Output the (x, y) coordinate of the center of the cell containing the given text.  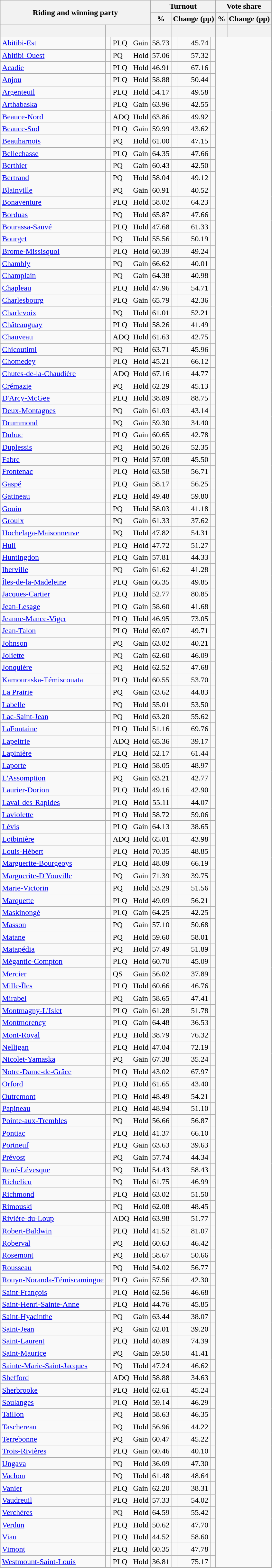
51.50 (194, 1194)
57.32 (194, 55)
62.61 (161, 1390)
50.44 (194, 80)
Richelieu (53, 1182)
60.65 (161, 435)
46.95 (161, 619)
73.05 (194, 619)
64.48 (161, 1023)
56.71 (194, 472)
Bourassa-Sauvé (53, 227)
48.94 (161, 1108)
80.85 (194, 594)
55.62 (194, 716)
Saint-Henri-Sainte-Anne (53, 1304)
53.70 (194, 680)
38.79 (161, 1035)
Mercier (53, 974)
Maskinongé (53, 912)
61.03 (161, 410)
42.75 (194, 337)
54.31 (194, 533)
Verchères (53, 1512)
Chutes-de-la-Chaudière (53, 374)
Nicolet-Yamaska (53, 1059)
58.67 (161, 1255)
Nelligan (53, 1047)
48.64 (194, 1476)
Taschereau (53, 1427)
Hull (53, 545)
Rivière-du-Loup (53, 1219)
35.24 (194, 1059)
63.98 (161, 1219)
Shefford (53, 1378)
LaFontaine (53, 729)
55.42 (194, 1512)
63.96 (161, 104)
45.22 (194, 1439)
Brome-Missisquoi (53, 251)
61.00 (161, 141)
René-Lévesque (53, 1170)
50.62 (161, 1525)
49.09 (161, 900)
60.63 (161, 1243)
46.09 (194, 655)
55.01 (161, 704)
Robert-Baldwin (53, 1231)
50.26 (161, 447)
Bertrand (53, 178)
49.12 (194, 178)
49.58 (194, 92)
Papineau (53, 1108)
52.35 (194, 447)
60.46 (161, 1451)
Drummond (53, 423)
Kamouraska-Témiscouata (53, 680)
46.42 (194, 1243)
58.17 (161, 484)
Gaspé (53, 484)
66.19 (194, 863)
58.02 (161, 202)
66.35 (161, 582)
64.25 (161, 912)
36.09 (161, 1463)
Saint-Maurice (53, 1353)
39.63 (194, 1145)
58.05 (161, 766)
Vote share (243, 6)
67.38 (161, 1059)
Labelle (53, 704)
58.03 (161, 508)
58.72 (161, 815)
Borduas (53, 215)
59.50 (161, 1353)
46.29 (194, 1402)
49.48 (161, 496)
45.85 (194, 1304)
58.04 (161, 178)
44.83 (194, 692)
49.85 (194, 582)
Champlain (53, 276)
Marguerite-Bourgeoys (53, 863)
Mégantic-Compton (53, 962)
Jean-Talon (53, 631)
57.81 (161, 558)
Marguerite-D'Youville (53, 876)
Orford (53, 1084)
L'Assomption (53, 778)
65.36 (161, 741)
39.20 (194, 1329)
62.01 (161, 1329)
Rousseau (53, 1268)
63.44 (161, 1316)
42.36 (194, 300)
Johnson (53, 643)
61.44 (194, 753)
52.77 (161, 594)
42.50 (194, 166)
60.39 (161, 251)
63.63 (161, 1145)
47.41 (194, 998)
65.01 (161, 839)
71.39 (161, 876)
64.13 (161, 827)
52.17 (161, 753)
Chomedey (53, 362)
Charlesbourg (53, 300)
45.50 (194, 459)
56.87 (194, 1121)
69.76 (194, 729)
42.30 (194, 1280)
Mirabel (53, 998)
48.85 (194, 851)
55.56 (161, 239)
Jeanne-Mance-Viger (53, 619)
67.97 (194, 1072)
Sainte-Marie-Saint-Jacques (53, 1366)
74.39 (194, 1341)
Argenteuil (53, 92)
59.80 (194, 496)
63.58 (161, 472)
Châteauguay (53, 325)
46.91 (161, 68)
64.59 (161, 1512)
Terrebonne (53, 1439)
55.11 (161, 802)
41.41 (194, 1353)
76.32 (194, 1035)
62.29 (161, 386)
51.56 (194, 888)
60.66 (161, 986)
52.21 (194, 312)
54.71 (194, 288)
65.79 (161, 300)
34.40 (194, 423)
Roberval (53, 1243)
Mille-Îles (53, 986)
41.68 (194, 606)
Hochelaga-Maisonneuve (53, 533)
45.74 (194, 43)
39.17 (194, 741)
45.13 (194, 386)
47.96 (161, 288)
43.40 (194, 1084)
47.82 (161, 533)
Huntingdon (53, 558)
39.75 (194, 876)
Duplessis (53, 447)
58.65 (161, 998)
Saint-Hyacinthe (53, 1316)
Mont-Royal (53, 1035)
Deux-Montagnes (53, 410)
47.70 (194, 1525)
Laviolette (53, 815)
53.29 (161, 888)
Chambly (53, 263)
43.62 (194, 129)
Matapédia (53, 949)
Pointe-aux-Trembles (53, 1121)
Beauce-Nord (53, 116)
37.62 (194, 521)
60.70 (161, 962)
56.66 (161, 1121)
56.02 (161, 974)
Vaudreuil (53, 1500)
62.60 (161, 655)
49.92 (194, 116)
Groulx (53, 521)
Îles-de-la-Madeleine (53, 582)
46.68 (194, 1292)
Saint-Jean (53, 1329)
59.30 (161, 423)
61.01 (161, 312)
44.77 (194, 374)
Beauce-Sud (53, 129)
Sherbrooke (53, 1390)
81.07 (194, 1231)
Jean-Lesage (53, 606)
40.21 (194, 643)
57.08 (161, 459)
42.55 (194, 104)
69.07 (161, 631)
Bourget (53, 239)
42.90 (194, 790)
Verdun (53, 1525)
62.56 (161, 1292)
46.62 (194, 1366)
50.19 (194, 239)
58.73 (161, 43)
Soulanges (53, 1402)
61.48 (161, 1476)
47.15 (194, 141)
Lapeltrie (53, 741)
Louis-Hébert (53, 851)
63.62 (161, 692)
Chauveau (53, 337)
51.27 (194, 545)
36.53 (194, 1023)
66.62 (161, 263)
48.09 (161, 863)
Rosemont (53, 1255)
Acadie (53, 68)
51.78 (194, 1010)
51.10 (194, 1108)
Laurier-Dorion (53, 790)
Anjou (53, 80)
Arthabaska (53, 104)
Outremont (53, 1096)
49.16 (161, 790)
49.71 (194, 631)
Chapleau (53, 288)
47.04 (161, 1047)
56.25 (194, 484)
41.28 (194, 570)
57.56 (161, 1280)
57.49 (161, 949)
42.77 (194, 778)
48.97 (194, 766)
Abitibi-Ouest (53, 55)
56.77 (194, 1268)
Laporte (53, 766)
57.10 (161, 925)
Lac-Saint-Jean (53, 716)
40.01 (194, 263)
Masson (53, 925)
57.33 (161, 1500)
Taillon (53, 1415)
46.35 (194, 1415)
65.87 (161, 215)
Marquette (53, 900)
Vimont (53, 1549)
Saint-François (53, 1292)
Blainville (53, 190)
44.33 (194, 558)
44.22 (194, 1427)
Notre-Dame-de-Grâce (53, 1072)
43.98 (194, 839)
Jacques-Cartier (53, 594)
60.91 (161, 190)
61.63 (161, 337)
57.74 (161, 1158)
Westmount-Saint-Louis (53, 1562)
Gatineau (53, 496)
64.35 (161, 153)
63.21 (161, 778)
63.71 (161, 349)
41.49 (194, 325)
Crémazie (53, 386)
Turnout (183, 6)
Rouyn-Noranda-Témiscamingue (53, 1280)
61.65 (161, 1084)
Bellechasse (53, 153)
Bonaventure (53, 202)
D'Arcy-McGee (53, 398)
45.09 (194, 962)
62.20 (161, 1488)
47.24 (161, 1366)
56.21 (194, 900)
48.45 (194, 1206)
46.99 (194, 1182)
40.98 (194, 276)
40.52 (194, 190)
63.86 (161, 116)
Laval-des-Rapides (53, 802)
62.08 (161, 1206)
61.75 (161, 1182)
Viau (53, 1537)
Montmagny-L'Islet (53, 1010)
Portneuf (53, 1145)
58.01 (194, 937)
54.43 (161, 1170)
57.06 (161, 55)
Iberville (53, 570)
66.12 (194, 362)
61.62 (161, 570)
60.35 (161, 1549)
58.43 (194, 1170)
34.63 (194, 1378)
Prévost (53, 1158)
36.81 (161, 1562)
38.89 (161, 398)
44.07 (194, 802)
61.28 (161, 1010)
Abitibi-Est (53, 43)
50.66 (194, 1255)
Ungava (53, 1463)
Dubuc (53, 435)
Lévis (53, 827)
41.37 (161, 1133)
41.52 (161, 1231)
Lapinière (53, 753)
Riding and winning party (75, 13)
42.25 (194, 912)
54.17 (161, 92)
49.24 (194, 251)
45.24 (194, 1390)
Chicoutimi (53, 349)
51.77 (194, 1219)
70.35 (161, 851)
60.43 (161, 166)
48.49 (161, 1096)
Jonquière (53, 668)
75.17 (194, 1562)
46.76 (194, 986)
Rimouski (53, 1206)
47.78 (194, 1549)
Trois-Rivières (53, 1451)
59.99 (161, 129)
72.19 (194, 1047)
88.75 (194, 398)
40.10 (194, 1451)
Berthier (53, 166)
Saint-Laurent (53, 1341)
Joliette (53, 655)
Pontiac (53, 1133)
59.06 (194, 815)
50.68 (194, 925)
56.96 (161, 1427)
58.63 (161, 1415)
62.52 (161, 668)
42.78 (194, 435)
38.07 (194, 1316)
64.38 (161, 276)
51.89 (194, 949)
Lotbinière (53, 839)
44.52 (161, 1537)
QS (121, 974)
44.76 (161, 1304)
47.30 (194, 1463)
54.21 (194, 1096)
58.26 (161, 325)
Marie-Victorin (53, 888)
Beauharnois (53, 141)
Fabre (53, 459)
63.20 (161, 716)
51.16 (161, 729)
60.47 (161, 1439)
Montmorency (53, 1023)
Matane (53, 937)
43.14 (194, 410)
38.31 (194, 1488)
45.21 (161, 362)
La Prairie (53, 692)
45.96 (194, 349)
Vanier (53, 1488)
53.50 (194, 704)
Gouin (53, 508)
Richmond (53, 1194)
47.72 (161, 545)
37.89 (194, 974)
43.02 (161, 1072)
Charlevoix (53, 312)
41.18 (194, 508)
40.89 (161, 1341)
64.23 (194, 202)
Vachon (53, 1476)
59.14 (161, 1402)
60.55 (161, 680)
66.10 (194, 1133)
38.65 (194, 827)
59.60 (161, 937)
44.34 (194, 1158)
Frontenac (53, 472)
